Search for the cell housing the specified text and yield its [X, Y] center coordinate. 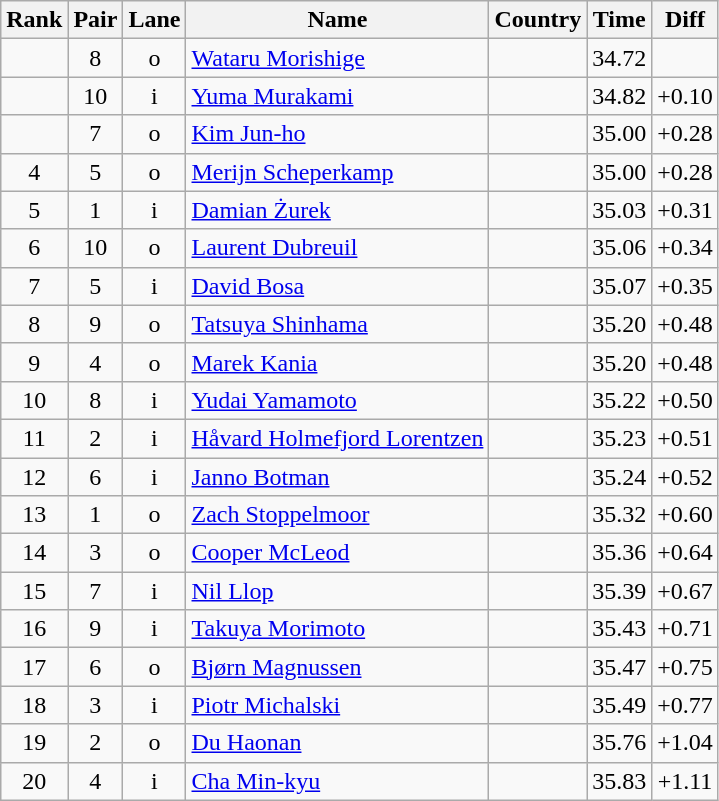
Cha Min-kyu [338, 781]
Zach Stoppelmoor [338, 515]
Name [338, 20]
Marek Kania [338, 362]
+0.50 [686, 400]
Janno Botman [338, 477]
Piotr Michalski [338, 705]
35.76 [620, 743]
Du Haonan [338, 743]
Bjørn Magnussen [338, 667]
Damian Żurek [338, 210]
+0.67 [686, 591]
20 [34, 781]
15 [34, 591]
Yuma Murakami [338, 96]
+0.10 [686, 96]
+0.31 [686, 210]
Time [620, 20]
Nil Llop [338, 591]
Pair [96, 20]
35.39 [620, 591]
35.83 [620, 781]
18 [34, 705]
Country [538, 20]
+0.75 [686, 667]
+0.77 [686, 705]
13 [34, 515]
35.43 [620, 629]
Takuya Morimoto [338, 629]
+0.64 [686, 553]
+0.35 [686, 286]
+0.34 [686, 248]
Tatsuya Shinhama [338, 324]
Yudai Yamamoto [338, 400]
+0.71 [686, 629]
Wataru Morishige [338, 58]
35.24 [620, 477]
+0.60 [686, 515]
+0.52 [686, 477]
Kim Jun-ho [338, 134]
35.49 [620, 705]
Cooper McLeod [338, 553]
Laurent Dubreuil [338, 248]
Rank [34, 20]
Lane [154, 20]
35.36 [620, 553]
Diff [686, 20]
35.22 [620, 400]
35.47 [620, 667]
35.03 [620, 210]
35.07 [620, 286]
34.82 [620, 96]
34.72 [620, 58]
Merijn Scheperkamp [338, 172]
Håvard Holmefjord Lorentzen [338, 438]
11 [34, 438]
12 [34, 477]
35.32 [620, 515]
+1.11 [686, 781]
16 [34, 629]
35.06 [620, 248]
14 [34, 553]
David Bosa [338, 286]
35.23 [620, 438]
17 [34, 667]
+0.51 [686, 438]
19 [34, 743]
+1.04 [686, 743]
